Pinpoint the cell where the given text exists, returning its (x, y) midpoint coordinate. 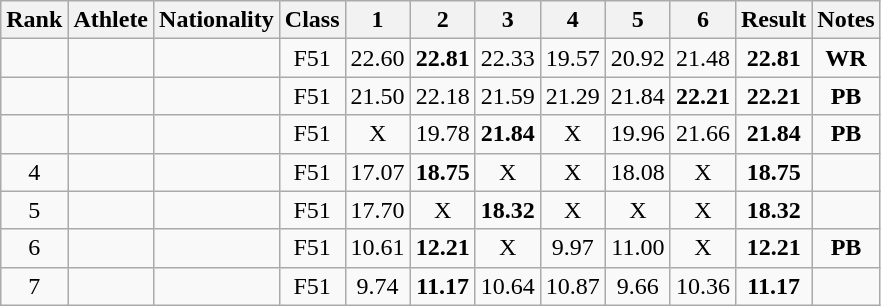
21.50 (378, 96)
19.96 (638, 134)
Result (773, 20)
9.74 (378, 286)
17.07 (378, 172)
10.87 (572, 286)
3 (508, 20)
9.66 (638, 286)
17.70 (378, 210)
22.33 (508, 58)
Nationality (217, 20)
7 (34, 286)
2 (442, 20)
10.61 (378, 248)
Class (312, 20)
10.64 (508, 286)
WR (846, 58)
9.97 (572, 248)
1 (378, 20)
11.00 (638, 248)
19.78 (442, 134)
22.18 (442, 96)
10.36 (702, 286)
Rank (34, 20)
21.29 (572, 96)
18.08 (638, 172)
Notes (846, 20)
21.59 (508, 96)
21.66 (702, 134)
19.57 (572, 58)
22.60 (378, 58)
21.48 (702, 58)
Athlete (111, 20)
20.92 (638, 58)
